From the cell containing the given text, extract its center point as [X, Y] coordinate. 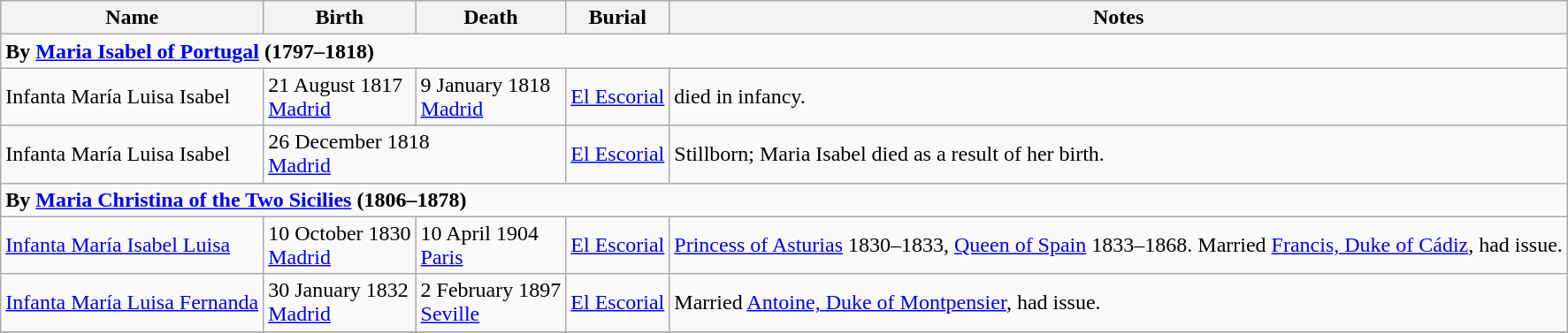
21 August 1817Madrid [340, 97]
Name [133, 18]
26 December 1818Madrid [415, 154]
Notes [1119, 18]
9 January 1818Madrid [491, 97]
30 January 1832Madrid [340, 302]
Infanta María Isabel Luisa [133, 246]
Infanta María Luisa Fernanda [133, 302]
Princess of Asturias 1830–1833, Queen of Spain 1833–1868. Married Francis, Duke of Cádiz, had issue. [1119, 246]
Married Antoine, Duke of Montpensier, had issue. [1119, 302]
Stillborn; Maria Isabel died as a result of her birth. [1119, 154]
Burial [617, 18]
10 April 1904Paris [491, 246]
10 October 1830Madrid [340, 246]
2 February 1897Seville [491, 302]
Birth [340, 18]
By Maria Christina of the Two Sicilies (1806–1878) [784, 200]
Death [491, 18]
By Maria Isabel of Portugal (1797–1818) [784, 51]
died in infancy. [1119, 97]
